Determine the (X, Y) coordinate at the center of the cell enclosing the given text.  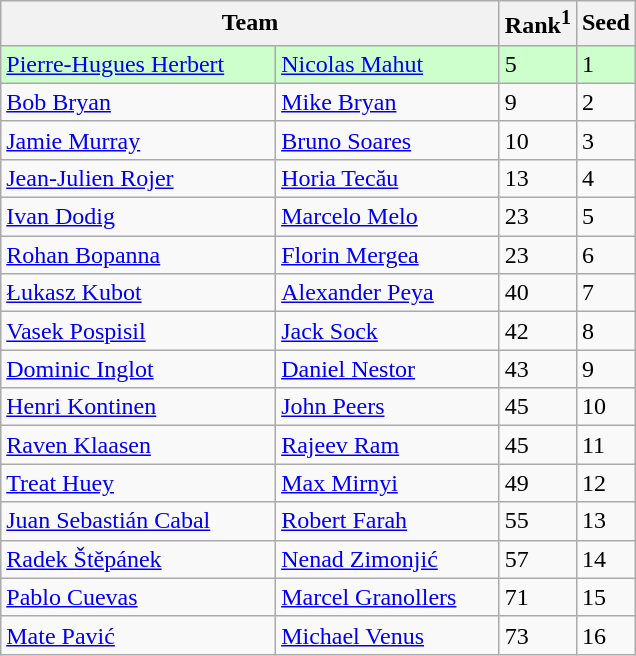
16 (606, 635)
Robert Farah (388, 521)
Team (250, 24)
Radek Štěpánek (138, 559)
Pierre-Hugues Herbert (138, 64)
Bruno Soares (388, 140)
8 (606, 331)
John Peers (388, 407)
Bob Bryan (138, 102)
11 (606, 445)
15 (606, 597)
6 (606, 255)
Michael Venus (388, 635)
Juan Sebastián Cabal (138, 521)
Rank1 (538, 24)
Alexander Peya (388, 293)
43 (538, 369)
42 (538, 331)
57 (538, 559)
3 (606, 140)
49 (538, 483)
Max Mirnyi (388, 483)
14 (606, 559)
Florin Mergea (388, 255)
Horia Tecău (388, 178)
Seed (606, 24)
73 (538, 635)
71 (538, 597)
Rohan Bopanna (138, 255)
Nenad Zimonjić (388, 559)
Pablo Cuevas (138, 597)
1 (606, 64)
Nicolas Mahut (388, 64)
Marcelo Melo (388, 217)
Vasek Pospisil (138, 331)
Treat Huey (138, 483)
Jamie Murray (138, 140)
Mike Bryan (388, 102)
Raven Klaasen (138, 445)
Jack Sock (388, 331)
40 (538, 293)
55 (538, 521)
Henri Kontinen (138, 407)
Ivan Dodig (138, 217)
Mate Pavić (138, 635)
12 (606, 483)
Łukasz Kubot (138, 293)
Dominic Inglot (138, 369)
Jean-Julien Rojer (138, 178)
Daniel Nestor (388, 369)
7 (606, 293)
2 (606, 102)
Marcel Granollers (388, 597)
4 (606, 178)
Rajeev Ram (388, 445)
